For the text-containing cell, return its midpoint in (x, y) coordinate format. 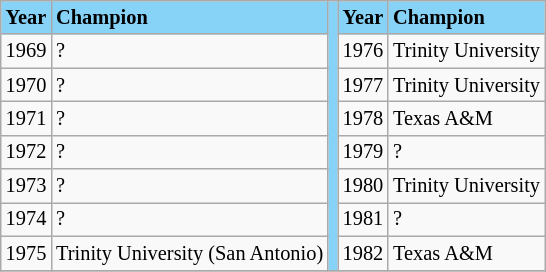
1976 (363, 51)
1973 (26, 186)
1982 (363, 253)
1972 (26, 152)
1969 (26, 51)
1978 (363, 118)
1980 (363, 186)
1974 (26, 219)
1970 (26, 85)
Trinity University (San Antonio) (190, 253)
1981 (363, 219)
1971 (26, 118)
1975 (26, 253)
1977 (363, 85)
1979 (363, 152)
